For the text-containing cell, return its midpoint in (X, Y) coordinate format. 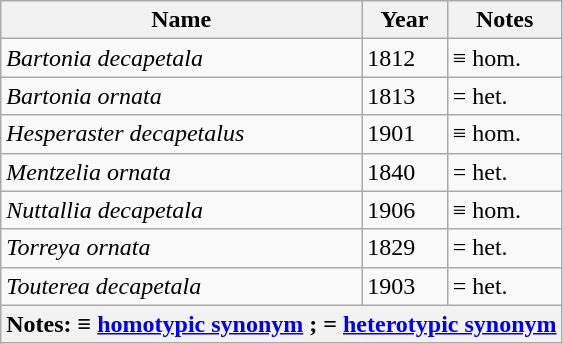
Notes: ≡ homotypic synonym ; = heterotypic synonym (282, 324)
1829 (405, 248)
Mentzelia ornata (182, 172)
Touterea decapetala (182, 286)
Bartonia ornata (182, 96)
Nuttallia decapetala (182, 210)
Name (182, 20)
1901 (405, 134)
1906 (405, 210)
1812 (405, 58)
1903 (405, 286)
Torreya ornata (182, 248)
Notes (504, 20)
Year (405, 20)
1840 (405, 172)
1813 (405, 96)
Hesperaster decapetalus (182, 134)
Bartonia decapetala (182, 58)
